From the cell containing the given text, extract its center point as (x, y) coordinate. 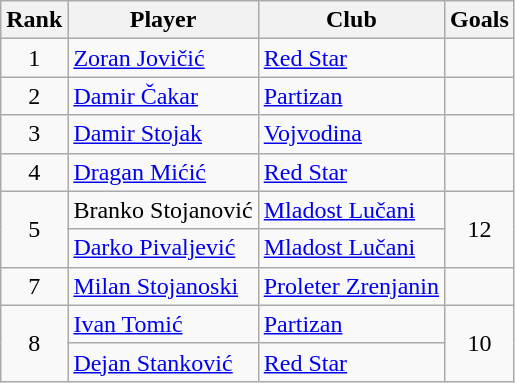
7 (34, 286)
1 (34, 58)
4 (34, 172)
5 (34, 229)
Damir Čakar (163, 96)
Darko Pivaljević (163, 248)
10 (480, 343)
Dejan Stanković (163, 362)
Rank (34, 20)
Milan Stojanoski (163, 286)
Player (163, 20)
2 (34, 96)
Branko Stojanović (163, 210)
3 (34, 134)
Club (351, 20)
8 (34, 343)
Proleter Zrenjanin (351, 286)
Damir Stojak (163, 134)
Goals (480, 20)
Zoran Jovičić (163, 58)
12 (480, 229)
Vojvodina (351, 134)
Dragan Mićić (163, 172)
Ivan Tomić (163, 324)
